Identify which cell holds the provided text, then report its (x, y) central coordinate. 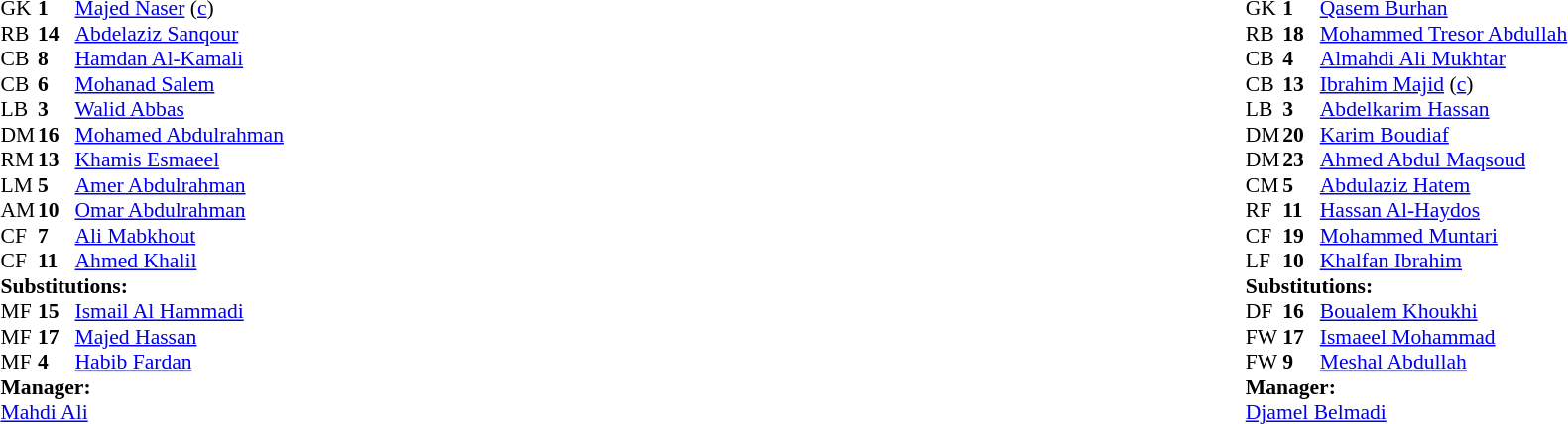
Omar Abdulrahman (180, 211)
Mohammed Muntari (1444, 236)
Boualem Khoukhi (1444, 312)
Karim Boudiaf (1444, 135)
Ibrahim Majid (c) (1444, 84)
Meshal Abdullah (1444, 362)
Ismaeel Mohammad (1444, 337)
Hassan Al-Haydos (1444, 211)
Khamis Esmaeel (180, 159)
Walid Abbas (180, 110)
14 (57, 34)
Majed Hassan (180, 337)
Ahmed Khalil (180, 261)
Almahdi Ali Mukhtar (1444, 58)
Abdelkarim Hassan (1444, 110)
18 (1301, 34)
Mohammed Tresor Abdullah (1444, 34)
Amer Abdulrahman (180, 185)
19 (1301, 236)
Habib Fardan (180, 362)
Ali Mabkhout (180, 236)
Ismail Al Hammadi (180, 312)
LM (19, 185)
Hamdan Al-Kamali (180, 58)
15 (57, 312)
6 (57, 84)
23 (1301, 159)
8 (57, 58)
Khalfan Ibrahim (1444, 261)
RM (19, 159)
AM (19, 211)
Abdulaziz Hatem (1444, 185)
LF (1265, 261)
7 (57, 236)
CM (1265, 185)
DF (1265, 312)
Ahmed Abdul Maqsoud (1444, 159)
Mohanad Salem (180, 84)
9 (1301, 362)
RF (1265, 211)
Abdelaziz Sanqour (180, 34)
20 (1301, 135)
Mohamed Abdulrahman (180, 135)
